From the cell containing the given text, extract its center point as (X, Y) coordinate. 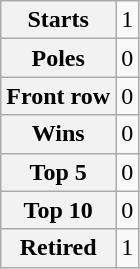
Front row (58, 96)
Retired (58, 248)
Wins (58, 134)
Poles (58, 58)
Top 5 (58, 172)
Top 10 (58, 210)
Starts (58, 20)
